Return the (X, Y) coordinate for the center point of the cell that contains the specified text.  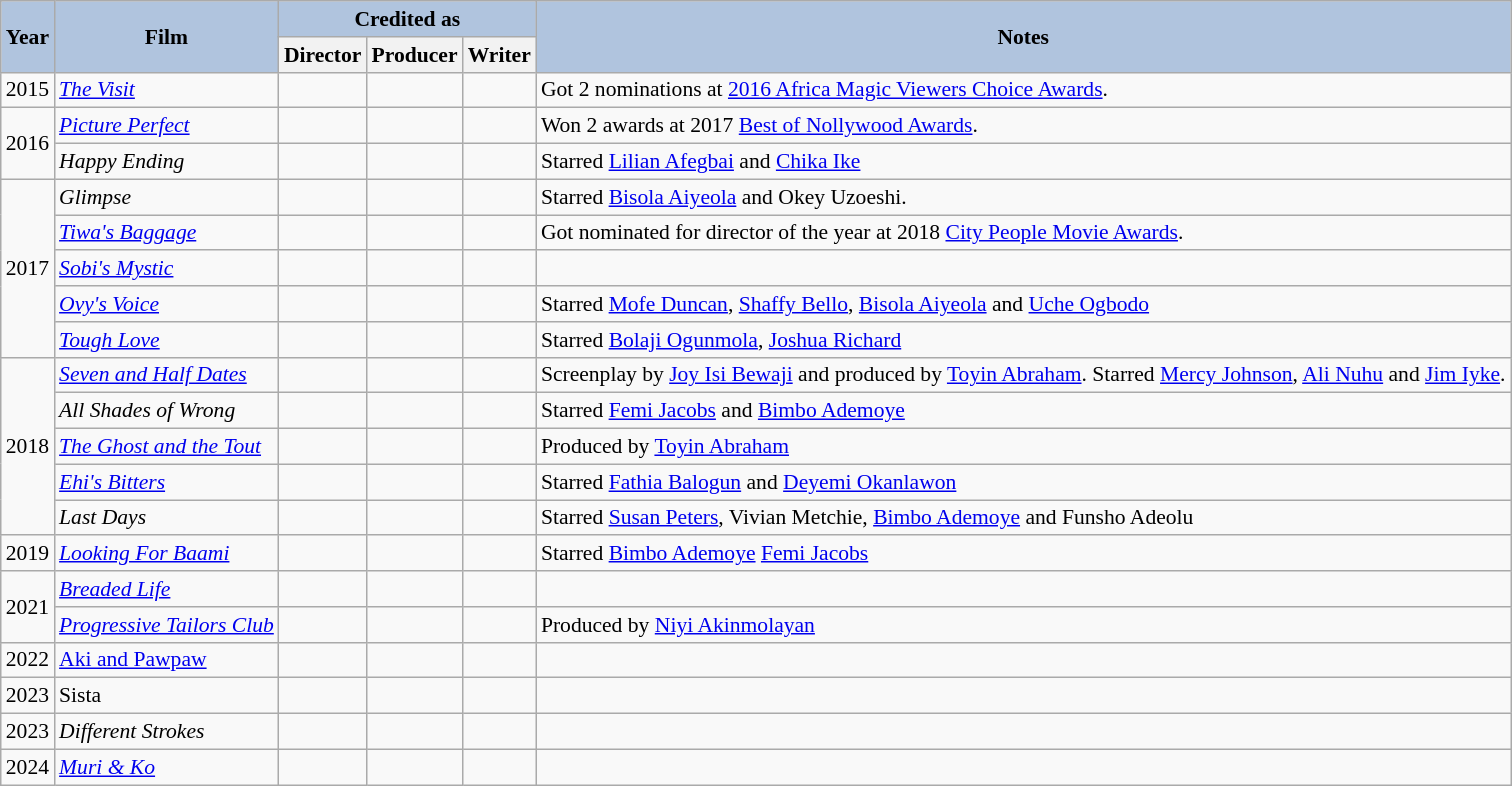
Got nominated for director of the year at 2018 City People Movie Awards. (1024, 233)
Muri & Ko (166, 767)
Ovy's Voice (166, 304)
Starred Mofe Duncan, Shaffy Bello, Bisola Aiyeola and Uche Ogbodo (1024, 304)
2017 (28, 268)
Screenplay by Joy Isi Bewaji and produced by Toyin Abraham. Starred Mercy Johnson, Ali Nuhu and Jim Iyke. (1024, 375)
Producer (414, 55)
Glimpse (166, 197)
Breaded Life (166, 589)
Starred Bisola Aiyeola and Okey Uzoeshi. (1024, 197)
Starred Bimbo Ademoye Femi Jacobs (1024, 554)
Last Days (166, 518)
2021 (28, 606)
Picture Perfect (166, 126)
2019 (28, 554)
2022 (28, 660)
Director (323, 55)
Tough Love (166, 340)
Year (28, 36)
2015 (28, 90)
Writer (500, 55)
Produced by Toyin Abraham (1024, 447)
2024 (28, 767)
Starred Femi Jacobs and Bimbo Ademoye (1024, 411)
Notes (1024, 36)
The Ghost and the Tout (166, 447)
2018 (28, 446)
Happy Ending (166, 162)
Film (166, 36)
Looking For Baami (166, 554)
Sobi's Mystic (166, 269)
All Shades of Wrong (166, 411)
Different Strokes (166, 732)
Seven and Half Dates (166, 375)
Starred Lilian Afegbai and Chika Ike (1024, 162)
Produced by Niyi Akinmolayan (1024, 625)
Starred Susan Peters, Vivian Metchie, Bimbo Ademoye and Funsho Adeolu (1024, 518)
Progressive Tailors Club (166, 625)
Ehi's Bitters (166, 482)
Starred Bolaji Ogunmola, Joshua Richard (1024, 340)
Aki and Pawpaw (166, 660)
Credited as (408, 19)
Starred Fathia Balogun and Deyemi Okanlawon (1024, 482)
2016 (28, 144)
Tiwa's Baggage (166, 233)
Won 2 awards at 2017 Best of Nollywood Awards. (1024, 126)
The Visit (166, 90)
Sista (166, 696)
Got 2 nominations at 2016 Africa Magic Viewers Choice Awards. (1024, 90)
